Detect which cell encompasses the target text, then output its [X, Y] center coordinate. 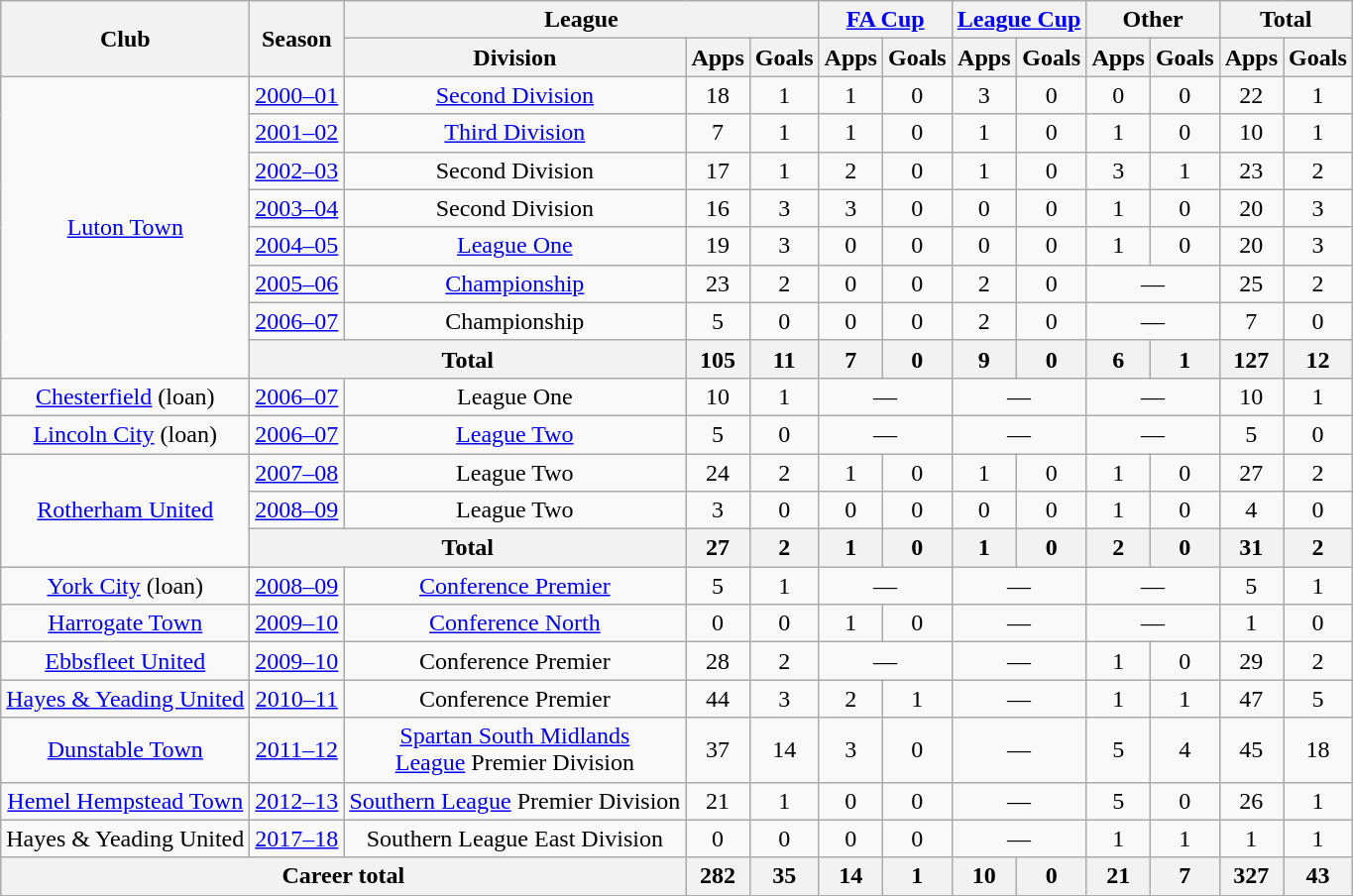
2005–06 [297, 283]
Career total [343, 876]
Lincoln City (loan) [125, 434]
2012–13 [297, 801]
Dunstable Town [125, 749]
26 [1251, 801]
2011–12 [297, 749]
16 [718, 208]
Southern League Premier Division [515, 801]
105 [718, 359]
17 [718, 170]
2002–03 [297, 170]
2000–01 [297, 95]
Season [297, 39]
45 [1251, 749]
44 [718, 699]
2003–04 [297, 208]
Southern League East Division [515, 839]
9 [983, 359]
47 [1251, 699]
League [581, 20]
Chesterfield (loan) [125, 396]
19 [718, 246]
Hemel Hempstead Town [125, 801]
Rotherham United [125, 510]
2010–11 [297, 699]
127 [1251, 359]
28 [718, 661]
Luton Town [125, 227]
Harrogate Town [125, 623]
37 [718, 749]
24 [718, 473]
Third Division [515, 133]
Other [1153, 20]
25 [1251, 283]
31 [1251, 548]
2004–05 [297, 246]
6 [1118, 359]
Conference North [515, 623]
2001–02 [297, 133]
35 [784, 876]
FA Cup [885, 20]
Ebbsfleet United [125, 661]
Division [515, 57]
29 [1251, 661]
2007–08 [297, 473]
York City (loan) [125, 586]
22 [1251, 95]
2017–18 [297, 839]
Club [125, 39]
43 [1318, 876]
League Cup [1019, 20]
12 [1318, 359]
327 [1251, 876]
Spartan South MidlandsLeague Premier Division [515, 749]
282 [718, 876]
11 [784, 359]
